Capture the cell that displays the provided text and extract its [x, y] central coordinate. 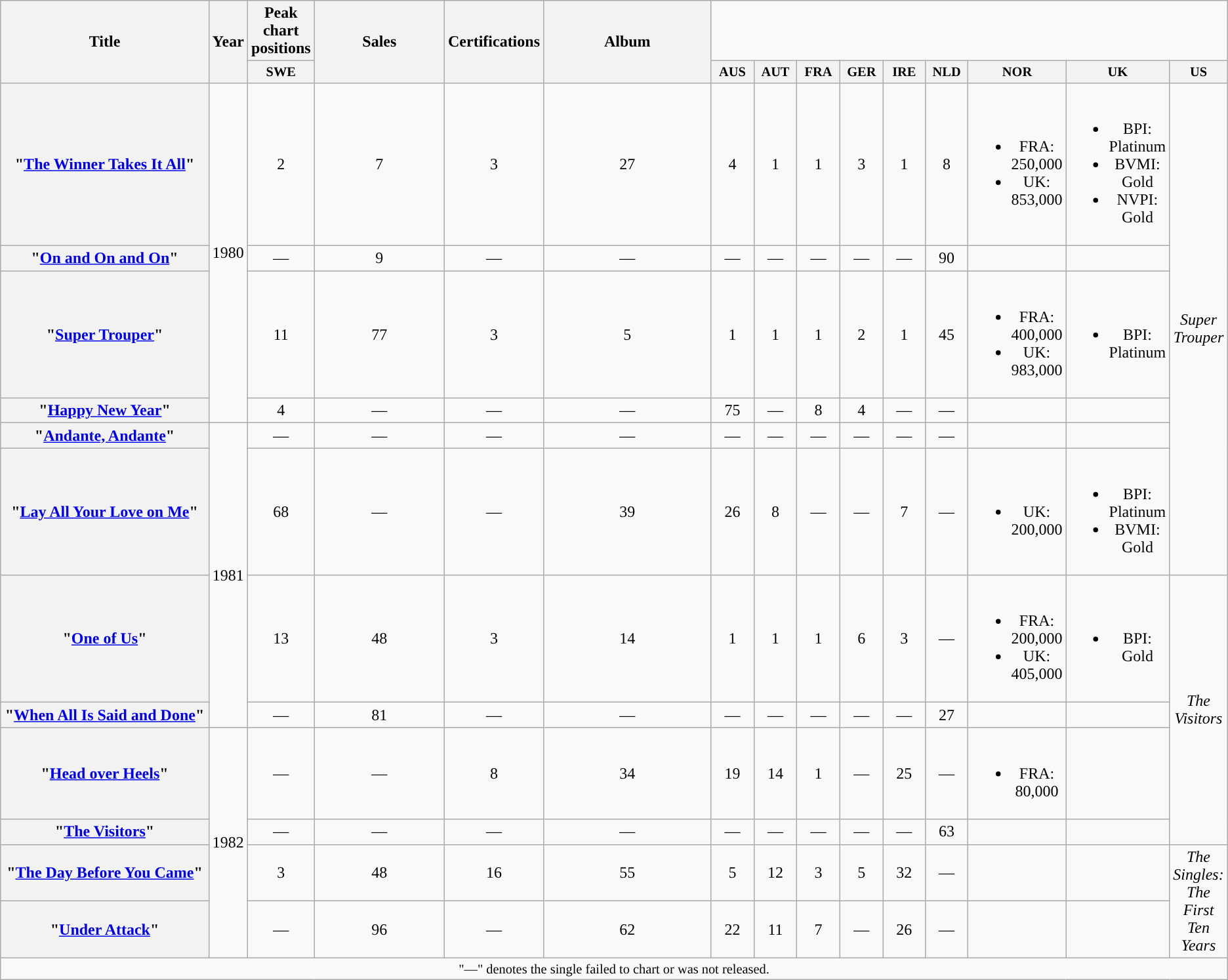
63 [947, 832]
Certifications [493, 42]
SWE [281, 72]
34 [627, 773]
FRA: 400,000UK: 983,000 [1017, 335]
BPI: Gold [1118, 639]
"Andante, Andante" [105, 436]
"Lay All Your Love on Me" [105, 512]
9 [379, 258]
68 [281, 512]
UK [1118, 72]
96 [379, 930]
"The Visitors" [105, 832]
13 [281, 639]
FRA: 250,000UK: 853,000 [1017, 164]
1980 [228, 253]
UK: 200,000 [1017, 512]
Album [627, 42]
The Singles: The First Ten Years [1198, 901]
BPI: Platinum [1118, 335]
12 [775, 872]
75 [732, 411]
FRA: 80,000 [1017, 773]
Super Trouper [1198, 329]
The Visitors [1198, 710]
"One of Us" [105, 639]
"Happy New Year" [105, 411]
25 [904, 773]
NOR [1017, 72]
BPI: PlatinumBVMI: Gold [1118, 512]
19 [732, 773]
"When All Is Said and Done" [105, 715]
81 [379, 715]
"Head over Heels" [105, 773]
US [1198, 72]
22 [732, 930]
Year [228, 42]
32 [904, 872]
"Super Trouper" [105, 335]
"The Day Before You Came" [105, 872]
55 [627, 872]
AUT [775, 72]
62 [627, 930]
FRA [819, 72]
"The Winner Takes It All" [105, 164]
39 [627, 512]
"—" denotes the single failed to chart or was not released. [614, 969]
77 [379, 335]
45 [947, 335]
1981 [228, 575]
BPI: PlatinumBVMI: GoldNVPI: Gold [1118, 164]
Sales [379, 42]
"Under Attack" [105, 930]
1982 [228, 842]
IRE [904, 72]
FRA: 200,000UK: 405,000 [1017, 639]
Peak chart positions [281, 31]
Title [105, 42]
NLD [947, 72]
"On and On and On" [105, 258]
AUS [732, 72]
GER [861, 72]
6 [861, 639]
90 [947, 258]
16 [493, 872]
